Locate the cell with the specified text and output its (X, Y) center coordinate. 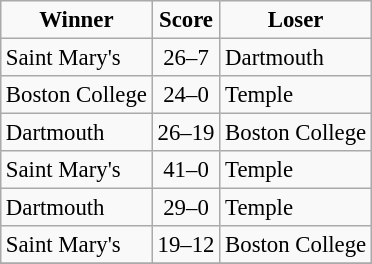
26–19 (186, 133)
29–0 (186, 208)
26–7 (186, 57)
24–0 (186, 95)
19–12 (186, 245)
Loser (296, 20)
Score (186, 20)
41–0 (186, 170)
Winner (77, 20)
